Determine the (X, Y) coordinate at the center of the cell enclosing the given text.  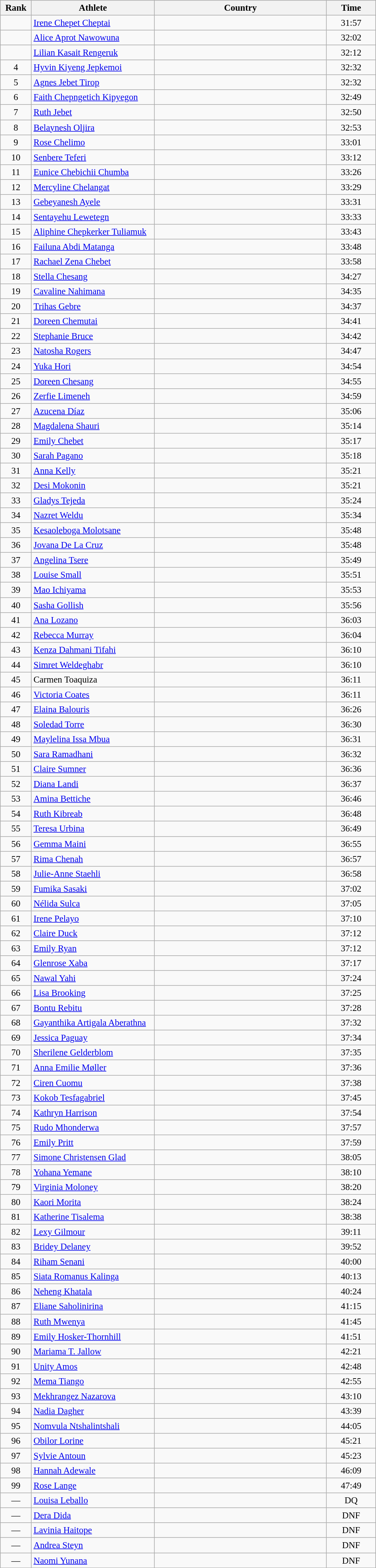
32:02 (351, 38)
41:15 (351, 1307)
Mercyline Chelangat (93, 187)
34:35 (351, 291)
33:43 (351, 232)
26 (16, 396)
16 (16, 247)
Kenza Dahmani Tifahi (93, 650)
Kaori Morita (93, 1202)
83 (16, 1247)
19 (16, 291)
Hyvin Kiyeng Jepkemoi (93, 68)
42 (16, 635)
Stella Chesang (93, 277)
17 (16, 262)
Jovana De La Cruz (93, 545)
Sherilene Gelderblom (93, 1053)
62 (16, 933)
35:53 (351, 590)
Simone Christensen Glad (93, 1157)
Cavaline Nahimana (93, 291)
36:46 (351, 799)
95 (16, 1426)
40:13 (351, 1277)
41:51 (351, 1337)
35:06 (351, 411)
90 (16, 1351)
34:27 (351, 277)
Riham Senani (93, 1262)
37 (16, 560)
Sylvie Antoun (93, 1456)
Emily Hosker-Thornhill (93, 1337)
34:55 (351, 381)
98 (16, 1471)
Mao Ichiyama (93, 590)
36:31 (351, 739)
36 (16, 545)
Nomvula Ntshalintshali (93, 1426)
39 (16, 590)
66 (16, 993)
Country (240, 8)
Ana Lozano (93, 620)
97 (16, 1456)
33:26 (351, 172)
Louise Small (93, 575)
69 (16, 1038)
67 (16, 1008)
12 (16, 187)
Magdalena Shauri (93, 426)
28 (16, 426)
92 (16, 1381)
Emily Chebet (93, 441)
85 (16, 1277)
4 (16, 68)
Julie-Anne Staehli (93, 874)
Mema Tiango (93, 1381)
46:09 (351, 1471)
37:45 (351, 1097)
33:33 (351, 217)
Doreen Chesang (93, 381)
36:32 (351, 754)
47 (16, 710)
32:49 (351, 97)
36:58 (351, 874)
37:02 (351, 889)
27 (16, 411)
38:38 (351, 1217)
Carmen Toaquiza (93, 680)
Rachael Zena Chebet (93, 262)
36:49 (351, 829)
99 (16, 1486)
38:20 (351, 1187)
33:58 (351, 262)
Claire Duck (93, 933)
37:17 (351, 963)
Doreen Chemutai (93, 321)
36:30 (351, 724)
38:10 (351, 1172)
Rebecca Murray (93, 635)
35:56 (351, 605)
32:53 (351, 127)
21 (16, 321)
43:10 (351, 1396)
Alice Aprot Nawowuna (93, 38)
20 (16, 307)
25 (16, 381)
31 (16, 471)
Gebeyanesh Ayele (93, 202)
Sara Ramadhani (93, 754)
70 (16, 1053)
36:04 (351, 635)
24 (16, 366)
34:59 (351, 396)
Ruth Jebet (93, 112)
37:34 (351, 1038)
37:59 (351, 1142)
Failuna Abdi Matanga (93, 247)
42:21 (351, 1351)
Anna Kelly (93, 471)
Aliphine Chepkerker Tuliamuk (93, 232)
72 (16, 1083)
Sentayehu Lewetegn (93, 217)
45:23 (351, 1456)
42:48 (351, 1366)
Athlete (93, 8)
Senbere Teferi (93, 157)
39:11 (351, 1232)
Ciren Cuomu (93, 1083)
89 (16, 1337)
64 (16, 963)
36:37 (351, 784)
78 (16, 1172)
36:26 (351, 710)
41:45 (351, 1321)
11 (16, 172)
94 (16, 1411)
Soledad Torre (93, 724)
Desi Mokonin (93, 486)
73 (16, 1097)
Nawal Yahi (93, 978)
65 (16, 978)
50 (16, 754)
58 (16, 874)
37:38 (351, 1083)
Anna Emilie Møller (93, 1068)
57 (16, 859)
88 (16, 1321)
38 (16, 575)
63 (16, 948)
51 (16, 769)
Mekhrangez Nazarova (93, 1396)
71 (16, 1068)
74 (16, 1113)
Emily Ryan (93, 948)
Rudo Mhonderwa (93, 1127)
Yuka Hori (93, 366)
Gayanthika Artigala Aberathna (93, 1023)
54 (16, 814)
35:34 (351, 515)
34 (16, 515)
31:57 (351, 23)
Maylelina Issa Mbua (93, 739)
Unity Amos (93, 1366)
Louisa Leballo (93, 1500)
35:51 (351, 575)
35:17 (351, 441)
Gladys Tejeda (93, 501)
34:47 (351, 351)
Rank (16, 8)
Andrea Steyn (93, 1545)
Mariama T. Jallow (93, 1351)
Lavinia Haitope (93, 1531)
9 (16, 142)
34:54 (351, 366)
61 (16, 918)
6 (16, 97)
30 (16, 456)
44 (16, 665)
Emily Pritt (93, 1142)
42:55 (351, 1381)
14 (16, 217)
80 (16, 1202)
23 (16, 351)
Angelina Tsere (93, 560)
Amina Bettiche (93, 799)
Zerfie Limeneh (93, 396)
Bridey Delaney (93, 1247)
Diana Landi (93, 784)
37:54 (351, 1113)
32 (16, 486)
Simret Weldeghabr (93, 665)
33:01 (351, 142)
33:12 (351, 157)
36:48 (351, 814)
34:42 (351, 336)
Teresa Urbina (93, 829)
37:28 (351, 1008)
93 (16, 1396)
Belaynesh Oljira (93, 127)
29 (16, 441)
37:25 (351, 993)
40:00 (351, 1262)
8 (16, 127)
Stephanie Bruce (93, 336)
35:24 (351, 501)
Naomi Yunana (93, 1560)
48 (16, 724)
81 (16, 1217)
75 (16, 1127)
Kesaoleboga Molotsane (93, 530)
Azucena Díaz (93, 411)
Katherine Tisalema (93, 1217)
Nadia Dagher (93, 1411)
56 (16, 844)
Lexy Gilmour (93, 1232)
37:32 (351, 1023)
Virginia Moloney (93, 1187)
36:36 (351, 769)
86 (16, 1292)
40:24 (351, 1292)
36:55 (351, 844)
40 (16, 605)
Bontu Rebitu (93, 1008)
Agnes Jebet Tirop (93, 83)
35 (16, 530)
53 (16, 799)
10 (16, 157)
Fumika Sasaki (93, 889)
Trihas Gebre (93, 307)
37:05 (351, 904)
38:24 (351, 1202)
37:35 (351, 1053)
84 (16, 1262)
Ruth Kibreab (93, 814)
Irene Chepet Cheptai (93, 23)
Elaina Balouris (93, 710)
Kokob Tesfagabriel (93, 1097)
47:49 (351, 1486)
22 (16, 336)
13 (16, 202)
Lilian Kasait Rengeruk (93, 53)
37:24 (351, 978)
Obilor Lorine (93, 1441)
46 (16, 694)
Siata Romanus Kalinga (93, 1277)
34:37 (351, 307)
Nazret Weldu (93, 515)
36:57 (351, 859)
43 (16, 650)
Jessica Paguay (93, 1038)
33:48 (351, 247)
Lisa Brooking (93, 993)
91 (16, 1366)
Yohana Yemane (93, 1172)
45:21 (351, 1441)
77 (16, 1157)
Kathryn Harrison (93, 1113)
Natosha Rogers (93, 351)
55 (16, 829)
49 (16, 739)
Ruth Mwenya (93, 1321)
43:39 (351, 1411)
Gemma Maini (93, 844)
7 (16, 112)
45 (16, 680)
39:52 (351, 1247)
79 (16, 1187)
37:10 (351, 918)
76 (16, 1142)
Sarah Pagano (93, 456)
33:31 (351, 202)
38:05 (351, 1157)
37:57 (351, 1127)
32:12 (351, 53)
33 (16, 501)
Faith Chepngetich Kipyegon (93, 97)
68 (16, 1023)
36:03 (351, 620)
37:36 (351, 1068)
15 (16, 232)
34:41 (351, 321)
87 (16, 1307)
32:50 (351, 112)
Claire Sumner (93, 769)
Hannah Adewale (93, 1471)
35:49 (351, 560)
35:14 (351, 426)
82 (16, 1232)
Nélida Sulca (93, 904)
Dera Dida (93, 1516)
5 (16, 83)
Time (351, 8)
44:05 (351, 1426)
33:29 (351, 187)
Eunice Chebichii Chumba (93, 172)
35:18 (351, 456)
Rima Chenah (93, 859)
60 (16, 904)
DQ (351, 1500)
Rose Chelimo (93, 142)
96 (16, 1441)
41 (16, 620)
Irene Pelayo (93, 918)
Sasha Gollish (93, 605)
Neheng Khatala (93, 1292)
59 (16, 889)
18 (16, 277)
Victoria Coates (93, 694)
Glenrose Xaba (93, 963)
Eliane Saholinirina (93, 1307)
52 (16, 784)
Rose Lange (93, 1486)
